Search for the cell housing the specified text and yield its (x, y) center coordinate. 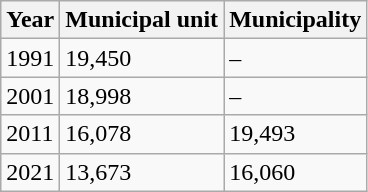
Municipality (296, 20)
2021 (30, 172)
2011 (30, 134)
19,493 (296, 134)
Year (30, 20)
2001 (30, 96)
18,998 (142, 96)
Municipal unit (142, 20)
16,060 (296, 172)
16,078 (142, 134)
13,673 (142, 172)
19,450 (142, 58)
1991 (30, 58)
